Identify which cell holds the provided text, then report its (X, Y) central coordinate. 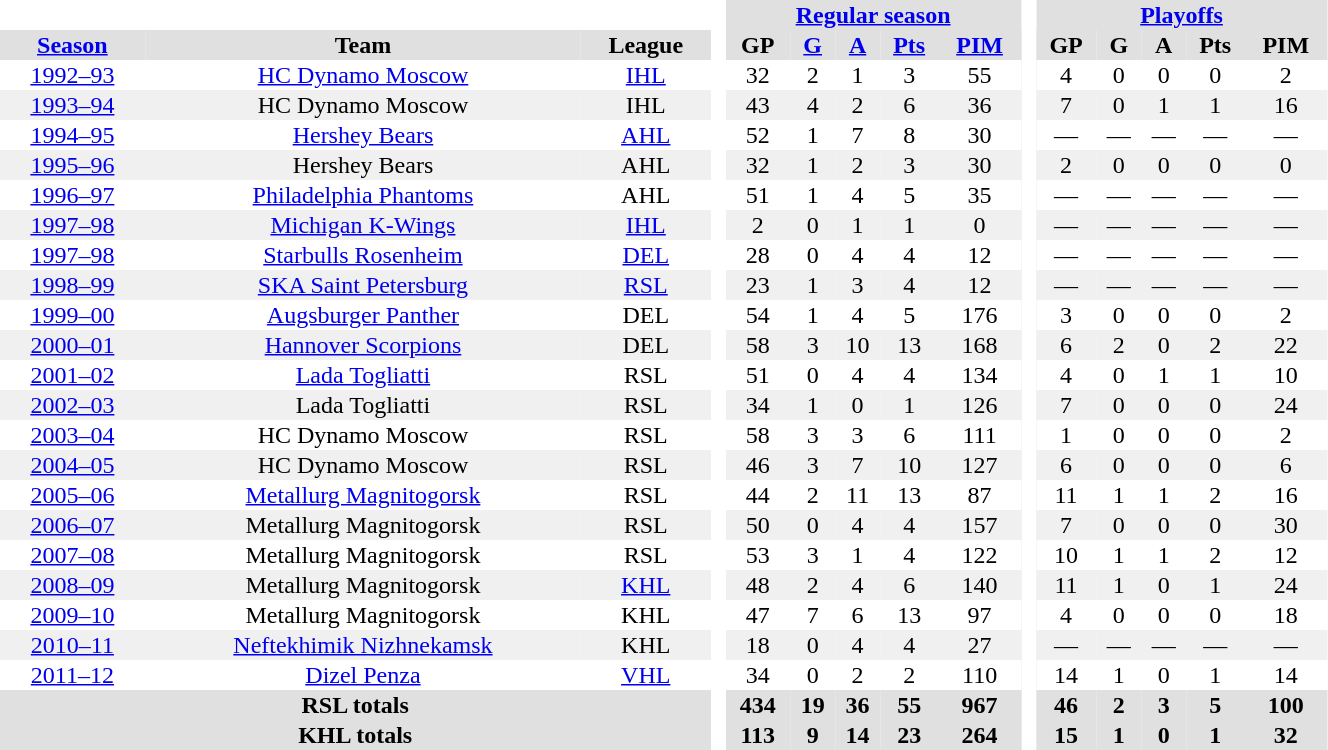
1999–00 (72, 315)
140 (980, 585)
2008–09 (72, 585)
22 (1286, 345)
168 (980, 345)
111 (980, 435)
2001–02 (72, 375)
35 (980, 195)
52 (758, 135)
1995–96 (72, 165)
87 (980, 495)
Neftekhimik Nizhnekamsk (363, 645)
2009–10 (72, 615)
2011–12 (72, 675)
2005–06 (72, 495)
2002–03 (72, 405)
Hannover Scorpions (363, 345)
264 (980, 735)
League (646, 45)
434 (758, 705)
126 (980, 405)
97 (980, 615)
Michigan K-Wings (363, 225)
2007–08 (72, 555)
2003–04 (72, 435)
2010–11 (72, 645)
47 (758, 615)
27 (980, 645)
1994–95 (72, 135)
2006–07 (72, 525)
100 (1286, 705)
KHL totals (355, 735)
28 (758, 255)
15 (1066, 735)
VHL (646, 675)
Philadelphia Phantoms (363, 195)
176 (980, 315)
113 (758, 735)
48 (758, 585)
2004–05 (72, 465)
54 (758, 315)
2000–01 (72, 345)
1996–97 (72, 195)
Starbulls Rosenheim (363, 255)
Regular season (873, 15)
SKA Saint Petersburg (363, 285)
134 (980, 375)
43 (758, 105)
44 (758, 495)
1992–93 (72, 75)
1998–99 (72, 285)
1993–94 (72, 105)
9 (812, 735)
19 (812, 705)
8 (909, 135)
53 (758, 555)
Playoffs (1182, 15)
Augsburger Panther (363, 315)
Season (72, 45)
Team (363, 45)
110 (980, 675)
157 (980, 525)
RSL totals (355, 705)
122 (980, 555)
967 (980, 705)
Dizel Penza (363, 675)
50 (758, 525)
127 (980, 465)
